Capture the cell that displays the provided text and extract its (x, y) central coordinate. 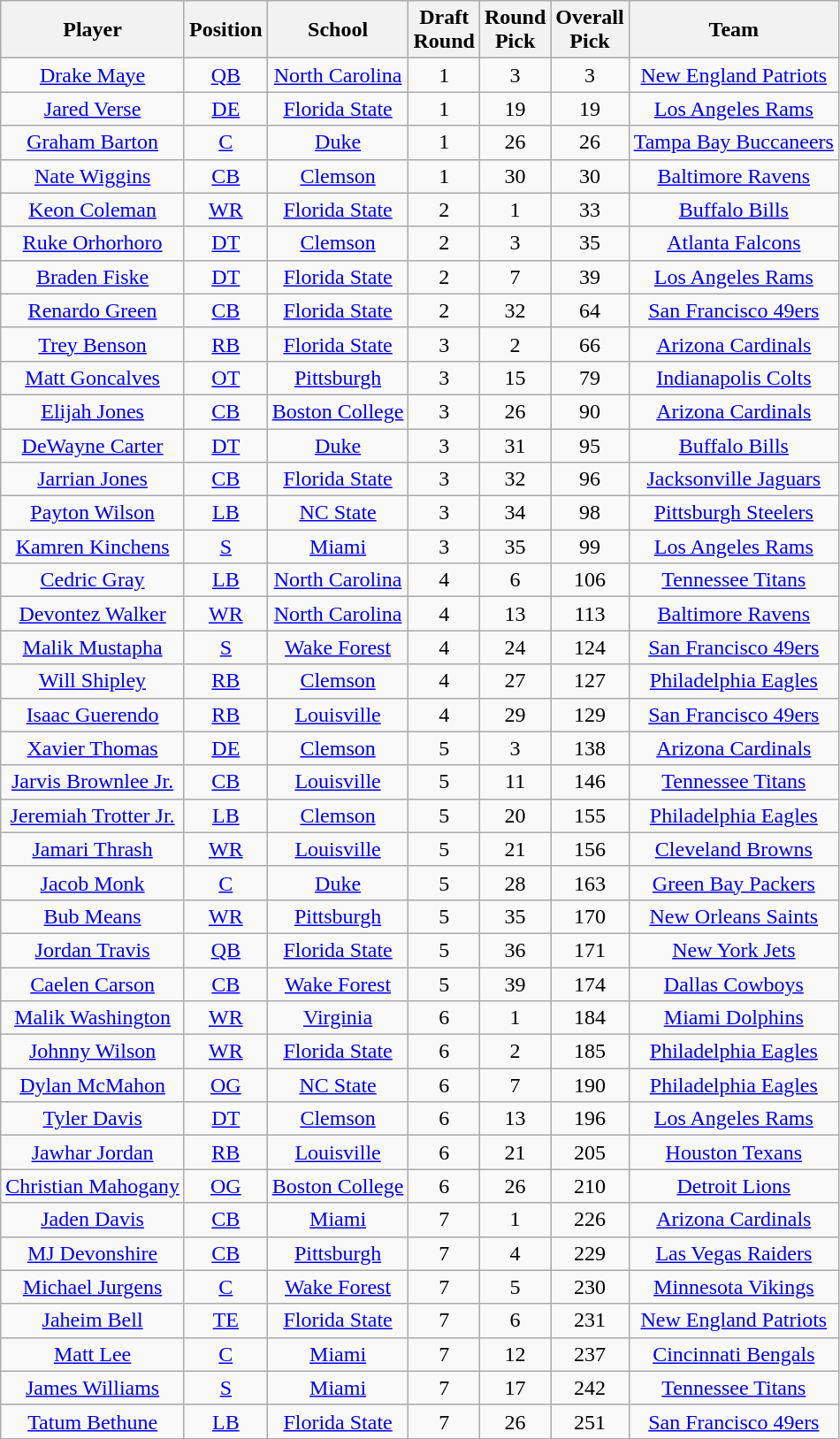
Graham Barton (93, 142)
Caelen Carson (93, 984)
Keon Coleman (93, 210)
Virginia (338, 1018)
170 (590, 916)
15 (515, 378)
Malik Mustapha (93, 647)
Cincinnati Bengals (734, 1354)
20 (515, 815)
Kamren Kinchens (93, 547)
Dallas Cowboys (734, 984)
Jaden Davis (93, 1220)
24 (515, 647)
210 (590, 1186)
Houston Texans (734, 1152)
163 (590, 883)
Jeremiah Trotter Jr. (93, 815)
Atlanta Falcons (734, 243)
DraftRound (444, 30)
226 (590, 1220)
Indianapolis Colts (734, 378)
27 (515, 681)
185 (590, 1052)
Jarvis Brownlee Jr. (93, 782)
33 (590, 210)
127 (590, 681)
RoundPick (515, 30)
Jacksonville Jaguars (734, 479)
138 (590, 748)
96 (590, 479)
29 (515, 715)
Jamari Thrash (93, 849)
156 (590, 849)
Pittsburgh Steelers (734, 513)
Ruke Orhorhoro (93, 243)
113 (590, 614)
OverallPick (590, 30)
Las Vegas Raiders (734, 1253)
Malik Washington (93, 1018)
Green Bay Packers (734, 883)
12 (515, 1354)
146 (590, 782)
Position (225, 30)
MJ Devonshire (93, 1253)
Michael Jurgens (93, 1287)
Team (734, 30)
Drake Maye (93, 75)
Bub Means (93, 916)
Tatum Bethune (93, 1421)
66 (590, 344)
Cleveland Browns (734, 849)
Jaheim Bell (93, 1320)
Tampa Bay Buccaneers (734, 142)
Detroit Lions (734, 1186)
251 (590, 1421)
Xavier Thomas (93, 748)
124 (590, 647)
155 (590, 815)
Trey Benson (93, 344)
Johnny Wilson (93, 1052)
James Williams (93, 1388)
Nate Wiggins (93, 176)
95 (590, 445)
Payton Wilson (93, 513)
Tyler Davis (93, 1119)
237 (590, 1354)
17 (515, 1388)
28 (515, 883)
Christian Mahogany (93, 1186)
36 (515, 950)
11 (515, 782)
TE (225, 1320)
79 (590, 378)
196 (590, 1119)
231 (590, 1320)
106 (590, 580)
School (338, 30)
Jacob Monk (93, 883)
229 (590, 1253)
DeWayne Carter (93, 445)
Cedric Gray (93, 580)
242 (590, 1388)
90 (590, 411)
205 (590, 1152)
Jawhar Jordan (93, 1152)
98 (590, 513)
174 (590, 984)
Isaac Guerendo (93, 715)
Devontez Walker (93, 614)
190 (590, 1085)
171 (590, 950)
New Orleans Saints (734, 916)
Jarrian Jones (93, 479)
Renardo Green (93, 310)
Player (93, 30)
Jordan Travis (93, 950)
31 (515, 445)
Will Shipley (93, 681)
New York Jets (734, 950)
Matt Goncalves (93, 378)
99 (590, 547)
184 (590, 1018)
129 (590, 715)
Miami Dolphins (734, 1018)
OT (225, 378)
34 (515, 513)
64 (590, 310)
Dylan McMahon (93, 1085)
Jared Verse (93, 109)
Matt Lee (93, 1354)
Minnesota Vikings (734, 1287)
Braden Fiske (93, 277)
230 (590, 1287)
Elijah Jones (93, 411)
